Locate the cell with the specified text and output its (X, Y) center coordinate. 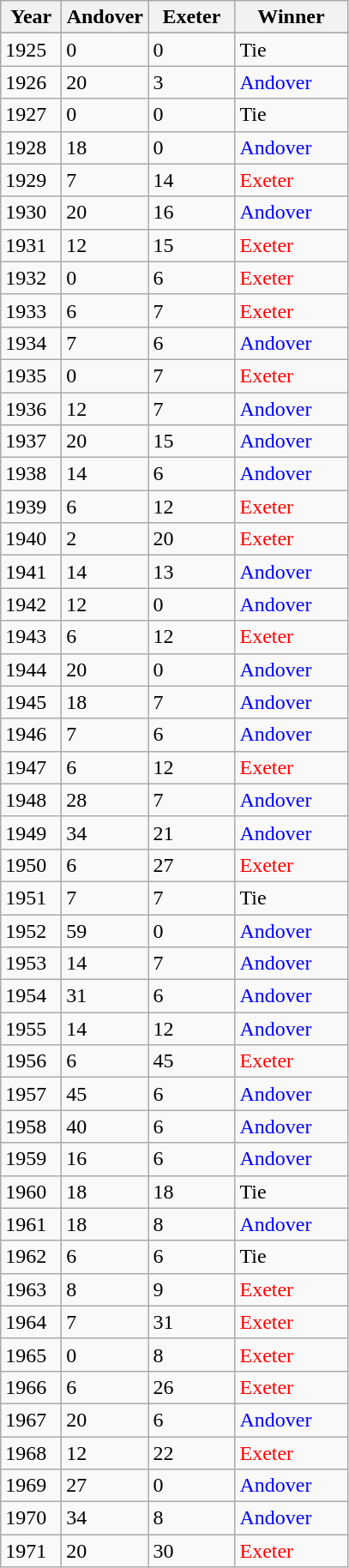
1948 (31, 800)
1952 (31, 930)
22 (192, 1453)
1964 (31, 1322)
1961 (31, 1224)
1939 (31, 507)
1968 (31, 1453)
1930 (31, 213)
1949 (31, 832)
1966 (31, 1387)
9 (192, 1289)
1950 (31, 865)
1934 (31, 343)
1944 (31, 670)
1925 (31, 50)
1928 (31, 147)
1947 (31, 767)
1931 (31, 245)
1929 (31, 180)
1941 (31, 572)
1965 (31, 1355)
1962 (31, 1257)
1933 (31, 310)
30 (192, 1551)
1957 (31, 1094)
2 (105, 539)
1955 (31, 1029)
21 (192, 832)
26 (192, 1387)
1936 (31, 409)
1963 (31, 1289)
Year (31, 17)
13 (192, 572)
1943 (31, 637)
1942 (31, 604)
1954 (31, 996)
1958 (31, 1126)
1927 (31, 115)
1946 (31, 735)
1956 (31, 1061)
1959 (31, 1159)
1970 (31, 1518)
1971 (31, 1551)
28 (105, 800)
1967 (31, 1420)
1935 (31, 375)
1969 (31, 1486)
1951 (31, 898)
1940 (31, 539)
1953 (31, 964)
1938 (31, 474)
3 (192, 82)
59 (105, 930)
1932 (31, 278)
40 (105, 1126)
Winner (292, 17)
1937 (31, 442)
1960 (31, 1192)
1926 (31, 82)
1945 (31, 702)
